Provide the (X, Y) coordinate of the cell's center where the given text is located.  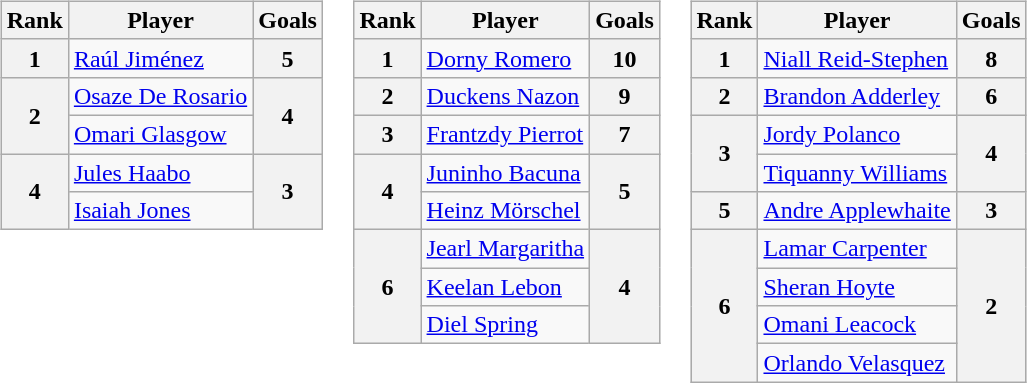
Juninho Bacuna (506, 173)
Lamar Carpenter (857, 249)
9 (625, 96)
Duckens Nazon (506, 96)
Osaze De Rosario (160, 96)
Andre Applewhaite (857, 211)
Dorny Romero (506, 58)
Jordy Polanco (857, 134)
Diel Spring (506, 325)
Orlando Velasquez (857, 363)
Tiquanny Williams (857, 173)
Brandon Adderley (857, 96)
Keelan Lebon (506, 287)
Sheran Hoyte (857, 287)
Isaiah Jones (160, 211)
Jearl Margaritha (506, 249)
Omari Glasgow (160, 134)
Jules Haabo (160, 173)
Heinz Mörschel (506, 211)
10 (625, 58)
7 (625, 134)
Niall Reid-Stephen (857, 58)
Frantzdy Pierrot (506, 134)
8 (991, 58)
Raúl Jiménez (160, 58)
Omani Leacock (857, 325)
